Capture the cell that displays the provided text and extract its (X, Y) central coordinate. 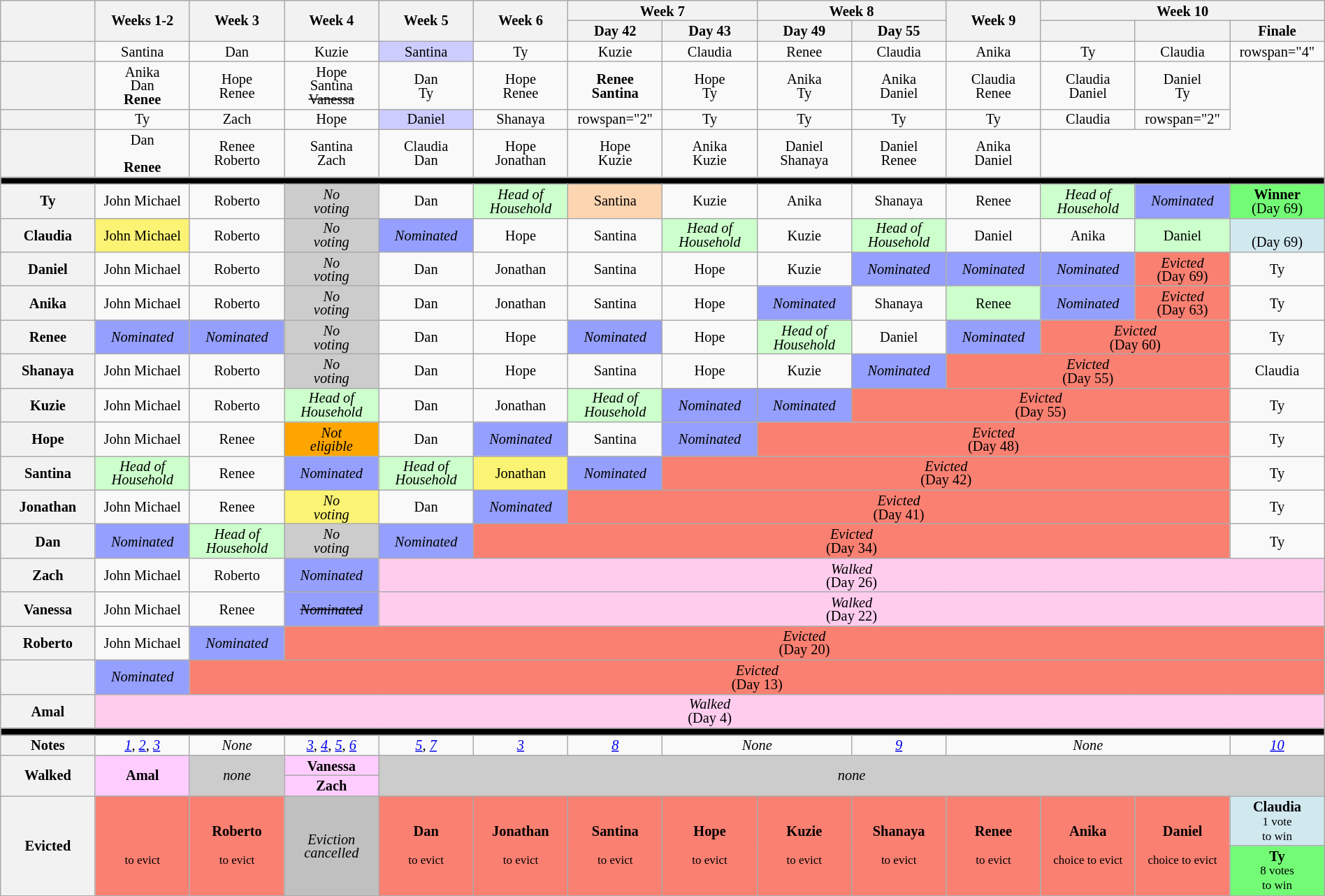
Walked(Day 26) (851, 575)
Jonathanto evict (520, 846)
ClaudiaRenee (994, 85)
Week 3 (236, 20)
Walked(Day 4) (710, 711)
HopeJonathan (520, 153)
Anika choice to evict (1087, 846)
Day 55 (899, 31)
Danto evict (426, 846)
AnikaDanRenee (143, 85)
Week 7 (662, 10)
Finale (1277, 31)
Day 43 (710, 31)
HopeTy (710, 85)
rowspan="4" (1277, 52)
Evicted(Day 34) (851, 541)
Evicted(Day 20) (805, 643)
Weeks 1-2 (143, 20)
Walked (48, 775)
Week 8 (851, 10)
8 (615, 745)
3 (520, 745)
DanielRenee (899, 153)
Day 49 (804, 31)
Walked(Day 22) (851, 609)
AnikaKuzie (710, 153)
ClaudiaDan (426, 153)
Week 4 (331, 20)
Evictioncancelled (331, 846)
Day 42 (615, 31)
Winner(Day 69) (1277, 201)
Evicted(Day 69) (1182, 268)
Reneeto evict (994, 846)
HopeKuzie (615, 153)
Daniel choice to evict (1182, 846)
ReneeRoberto (236, 153)
to evict (143, 846)
Robertoto evict (236, 846)
Evicted(Day 13) (757, 677)
Evicted(Day 48) (994, 439)
DanTy (426, 85)
1, 2, 3 (143, 745)
(Day 69) (1277, 235)
3, 4, 5, 6 (331, 745)
Week 9 (994, 20)
Notes (48, 745)
DanielTy (1182, 85)
Shanayato evict (899, 846)
DanielShanaya (804, 153)
ReneeSantina (615, 85)
Kuzieto evict (804, 846)
Santinato evict (615, 846)
Evicted(Day 42) (946, 472)
Ty8 votesto win (1277, 871)
Evicted(Day 41) (899, 507)
10 (1277, 745)
AnikaTy (804, 85)
Week 5 (426, 20)
Claudia1 voteto win (1277, 821)
Week 6 (520, 20)
Evicted(Day 63) (1182, 303)
Evicted(Day 60) (1135, 337)
ClaudiaDaniel (1087, 85)
Noteligible (331, 439)
HopeSantinaVanessa (331, 85)
Evicted (48, 846)
Hopeto evict (710, 846)
Week 10 (1182, 10)
9 (899, 745)
DanRenee (143, 153)
SantinaZach (331, 153)
5, 7 (426, 745)
